Identify which cell holds the provided text, then report its (x, y) central coordinate. 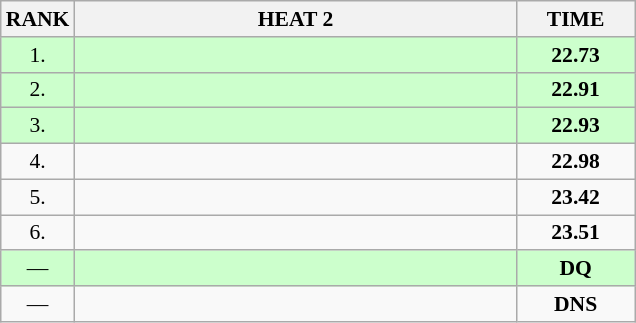
HEAT 2 (295, 19)
22.73 (576, 55)
2. (38, 90)
23.42 (576, 197)
5. (38, 197)
1. (38, 55)
3. (38, 126)
22.93 (576, 126)
TIME (576, 19)
DQ (576, 269)
22.91 (576, 90)
RANK (38, 19)
DNS (576, 304)
6. (38, 233)
4. (38, 162)
22.98 (576, 162)
23.51 (576, 233)
